Return (X, Y) of the center of cell containing provided text 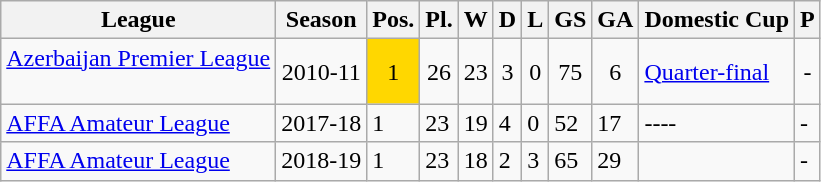
2 (507, 161)
26 (439, 72)
Pos. (394, 20)
Azerbaijan Premier League (138, 72)
L (536, 20)
---- (717, 123)
2017-18 (322, 123)
75 (570, 72)
19 (476, 123)
Quarter-final (717, 72)
D (507, 20)
GS (570, 20)
18 (476, 161)
29 (616, 161)
52 (570, 123)
W (476, 20)
P (808, 20)
Domestic Cup (717, 20)
Season (322, 20)
2010-11 (322, 72)
6 (616, 72)
Pl. (439, 20)
League (138, 20)
17 (616, 123)
2018-19 (322, 161)
65 (570, 161)
4 (507, 123)
GA (616, 20)
